Identify which cell holds the provided text, then report its (X, Y) central coordinate. 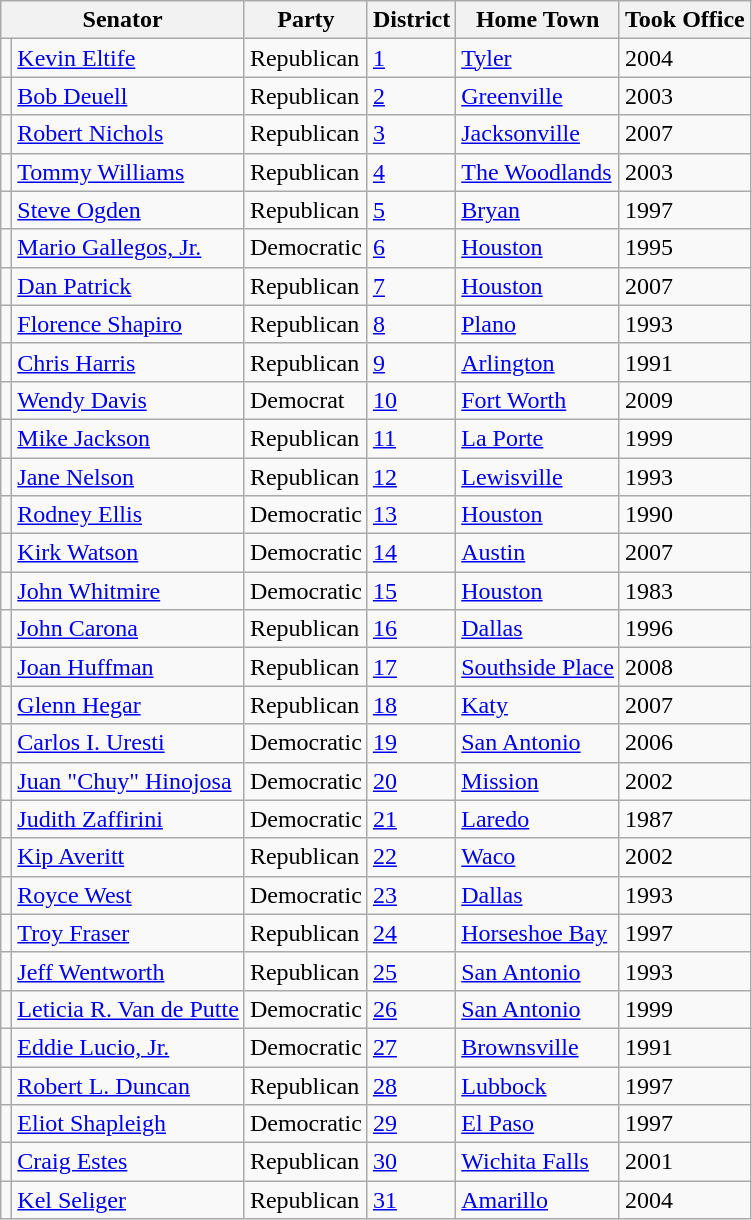
Brownsville (538, 1047)
Tommy Williams (128, 172)
Bob Deuell (128, 96)
Horseshoe Bay (538, 933)
Leticia R. Van de Putte (128, 1009)
Kip Averitt (128, 857)
2006 (684, 743)
6 (411, 248)
Kevin Eltife (128, 58)
Bryan (538, 210)
28 (411, 1085)
Eddie Lucio, Jr. (128, 1047)
District (411, 20)
El Paso (538, 1124)
12 (411, 477)
25 (411, 971)
Austin (538, 553)
Amarillo (538, 1200)
15 (411, 591)
13 (411, 515)
26 (411, 1009)
30 (411, 1162)
29 (411, 1124)
17 (411, 667)
16 (411, 629)
1983 (684, 591)
20 (411, 781)
Tyler (538, 58)
5 (411, 210)
1996 (684, 629)
Juan "Chuy" Hinojosa (128, 781)
Katy (538, 705)
Joan Huffman (128, 667)
Mission (538, 781)
Robert Nichols (128, 134)
22 (411, 857)
The Woodlands (538, 172)
2008 (684, 667)
Kel Seliger (128, 1200)
Home Town (538, 20)
Jacksonville (538, 134)
Mario Gallegos, Jr. (128, 248)
Jane Nelson (128, 477)
Senator (123, 20)
Greenville (538, 96)
Waco (538, 857)
John Carona (128, 629)
Eliot Shapleigh (128, 1124)
8 (411, 324)
Took Office (684, 20)
La Porte (538, 438)
Arlington (538, 362)
18 (411, 705)
31 (411, 1200)
John Whitmire (128, 591)
Royce West (128, 895)
9 (411, 362)
1995 (684, 248)
Democrat (306, 400)
2009 (684, 400)
Dan Patrick (128, 286)
11 (411, 438)
2 (411, 96)
Lubbock (538, 1085)
Carlos I. Uresti (128, 743)
Fort Worth (538, 400)
1 (411, 58)
Mike Jackson (128, 438)
Lewisville (538, 477)
Wendy Davis (128, 400)
2001 (684, 1162)
21 (411, 819)
7 (411, 286)
1990 (684, 515)
Robert L. Duncan (128, 1085)
23 (411, 895)
Judith Zaffirini (128, 819)
24 (411, 933)
4 (411, 172)
Troy Fraser (128, 933)
Plano (538, 324)
Rodney Ellis (128, 515)
Jeff Wentworth (128, 971)
Kirk Watson (128, 553)
Glenn Hegar (128, 705)
3 (411, 134)
Southside Place (538, 667)
27 (411, 1047)
Party (306, 20)
1987 (684, 819)
Laredo (538, 819)
14 (411, 553)
Florence Shapiro (128, 324)
19 (411, 743)
Wichita Falls (538, 1162)
Steve Ogden (128, 210)
Craig Estes (128, 1162)
Chris Harris (128, 362)
10 (411, 400)
